From the cell containing the given text, extract its center point as (X, Y) coordinate. 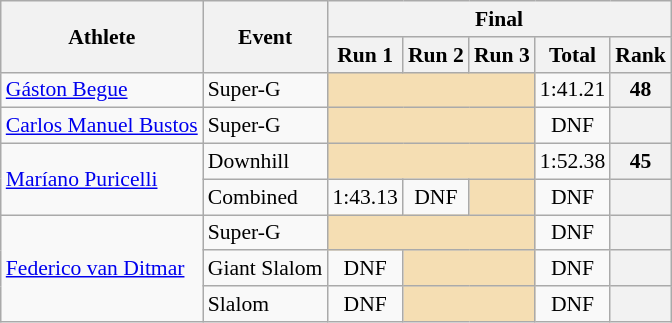
1:52.38 (572, 162)
Combined (266, 197)
Total (572, 55)
Gáston Begue (102, 90)
1:43.13 (364, 197)
Event (266, 36)
Run 1 (364, 55)
Federico van Ditmar (102, 268)
Run 2 (436, 55)
Giant Slalom (266, 269)
Final (498, 19)
45 (640, 162)
Slalom (266, 304)
Downhill (266, 162)
1:41.21 (572, 90)
Rank (640, 55)
Maríano Puricelli (102, 180)
Carlos Manuel Bustos (102, 126)
Athlete (102, 36)
48 (640, 90)
Run 3 (502, 55)
